Provide the (X, Y) coordinate of the cell's center where the given text is located.  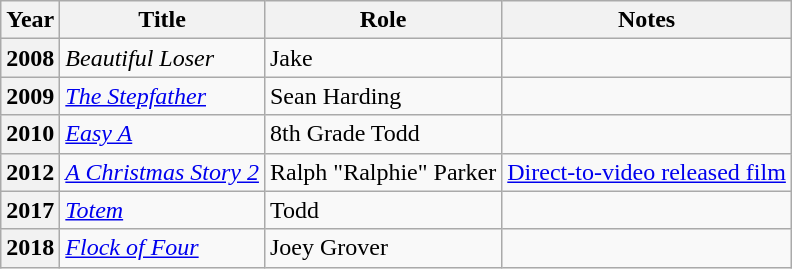
Year (30, 20)
Ralph "Ralphie" Parker (382, 172)
2017 (30, 210)
Todd (382, 210)
Notes (647, 20)
Flock of Four (162, 248)
2009 (30, 96)
Jake (382, 58)
The Stepfather (162, 96)
Beautiful Loser (162, 58)
2010 (30, 134)
A Christmas Story 2 (162, 172)
Direct-to-video released film (647, 172)
Role (382, 20)
Totem (162, 210)
Joey Grover (382, 248)
Sean Harding (382, 96)
Easy A (162, 134)
2018 (30, 248)
Title (162, 20)
2008 (30, 58)
2012 (30, 172)
8th Grade Todd (382, 134)
